Identify which cell holds the provided text, then report its (x, y) central coordinate. 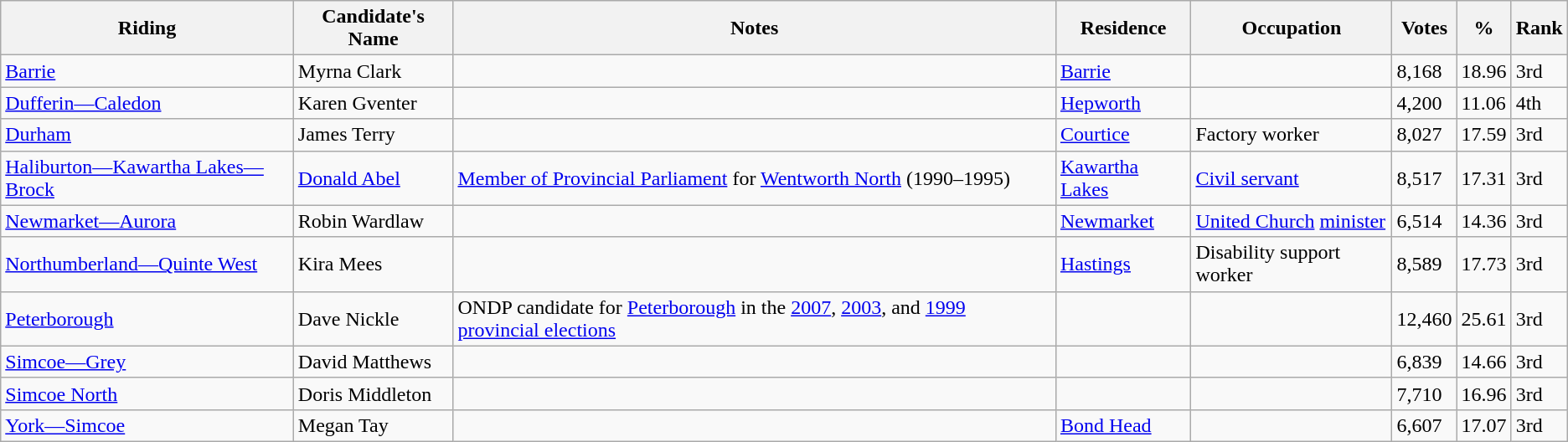
United Church minister (1292, 221)
Megan Tay (374, 425)
8,589 (1424, 265)
Rank (1540, 28)
York—Simcoe (147, 425)
Simcoe North (147, 393)
Karen Gventer (374, 103)
Simcoe—Grey (147, 362)
17.07 (1484, 425)
Kawartha Lakes (1122, 177)
Hastings (1122, 265)
16.96 (1484, 393)
James Terry (374, 135)
4th (1540, 103)
Courtice (1122, 135)
Haliburton—Kawartha Lakes—Brock (147, 177)
Disability support worker (1292, 265)
Hepworth (1122, 103)
4,200 (1424, 103)
Residence (1122, 28)
8,027 (1424, 135)
Durham (147, 135)
8,517 (1424, 177)
Notes (754, 28)
Riding (147, 28)
6,839 (1424, 362)
14.36 (1484, 221)
Bond Head (1122, 425)
Myrna Clark (374, 71)
6,514 (1424, 221)
Kira Mees (374, 265)
Robin Wardlaw (374, 221)
18.96 (1484, 71)
Occupation (1292, 28)
7,710 (1424, 393)
Votes (1424, 28)
Dufferin—Caledon (147, 103)
8,168 (1424, 71)
25.61 (1484, 318)
17.73 (1484, 265)
Civil servant (1292, 177)
Dave Nickle (374, 318)
Member of Provincial Parliament for Wentworth North (1990–1995) (754, 177)
Newmarket—Aurora (147, 221)
Candidate's Name (374, 28)
Peterborough (147, 318)
Factory worker (1292, 135)
Newmarket (1122, 221)
17.59 (1484, 135)
Northumberland—Quinte West (147, 265)
% (1484, 28)
David Matthews (374, 362)
12,460 (1424, 318)
14.66 (1484, 362)
17.31 (1484, 177)
ONDP candidate for Peterborough in the 2007, 2003, and 1999 provincial elections (754, 318)
6,607 (1424, 425)
Donald Abel (374, 177)
Doris Middleton (374, 393)
11.06 (1484, 103)
